Return the (X, Y) coordinate for the center point of the cell that contains the specified text.  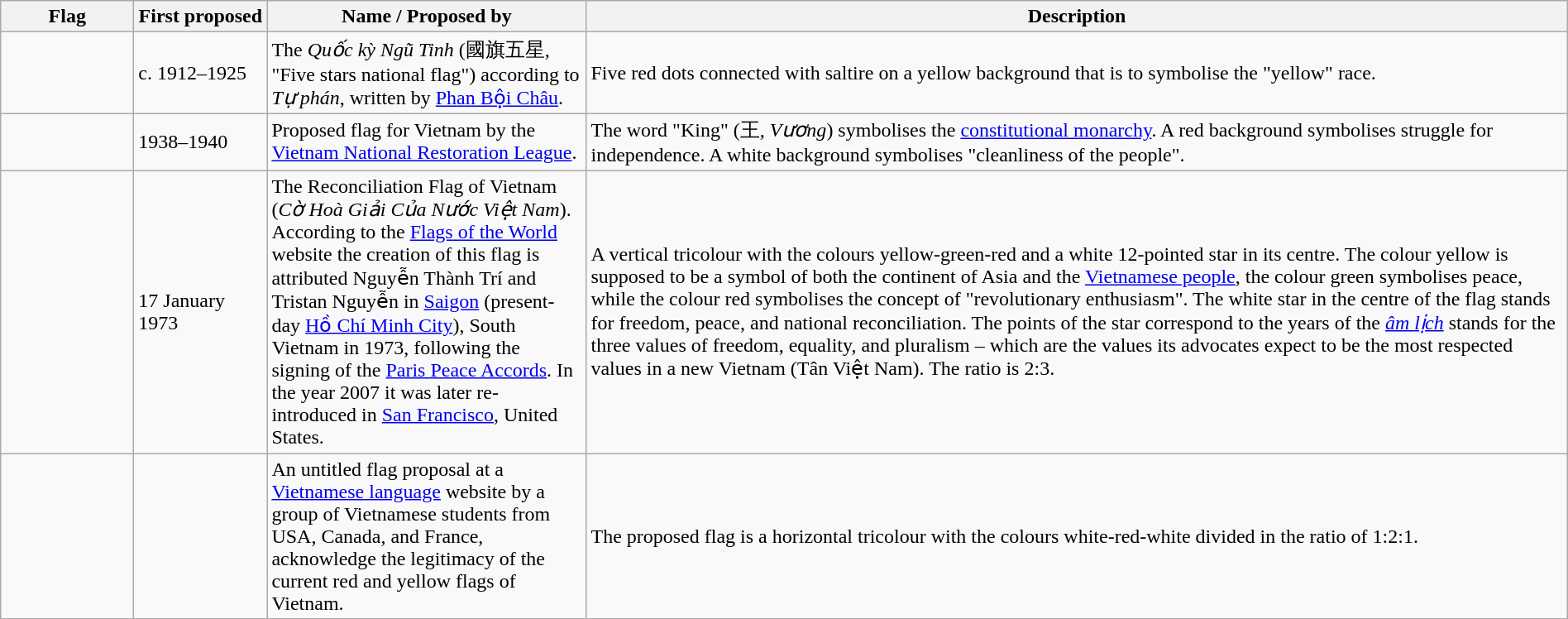
17 January 1973 (200, 311)
Description (1077, 17)
Proposed flag for Vietnam by the Vietnam National Restoration League. (427, 142)
Five red dots connected with saltire on a yellow background that is to symbolise the "yellow" race. (1077, 73)
Name / Proposed by (427, 17)
c. 1912–1925 (200, 73)
The proposed flag is a horizontal tricolour with the colours white-red-white divided in the ratio of 1:2:1. (1077, 536)
Flag (68, 17)
First proposed (200, 17)
1938–1940 (200, 142)
The Quốc kỳ Ngũ Tinh (國旗五星, "Five stars national flag") according to Tự phán, written by Phan Bội Châu. (427, 73)
